Output the [x, y] coordinate of the center of the cell containing the given text.  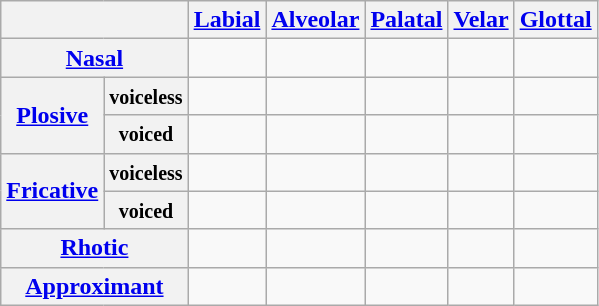
Velar [481, 20]
Nasal [94, 58]
Labial [227, 20]
Approximant [94, 286]
Palatal [406, 20]
Rhotic [94, 248]
Plosive [52, 115]
Alveolar [316, 20]
Glottal [556, 20]
Fricative [52, 191]
